Determine the [X, Y] coordinate at the center of the cell enclosing the given text.  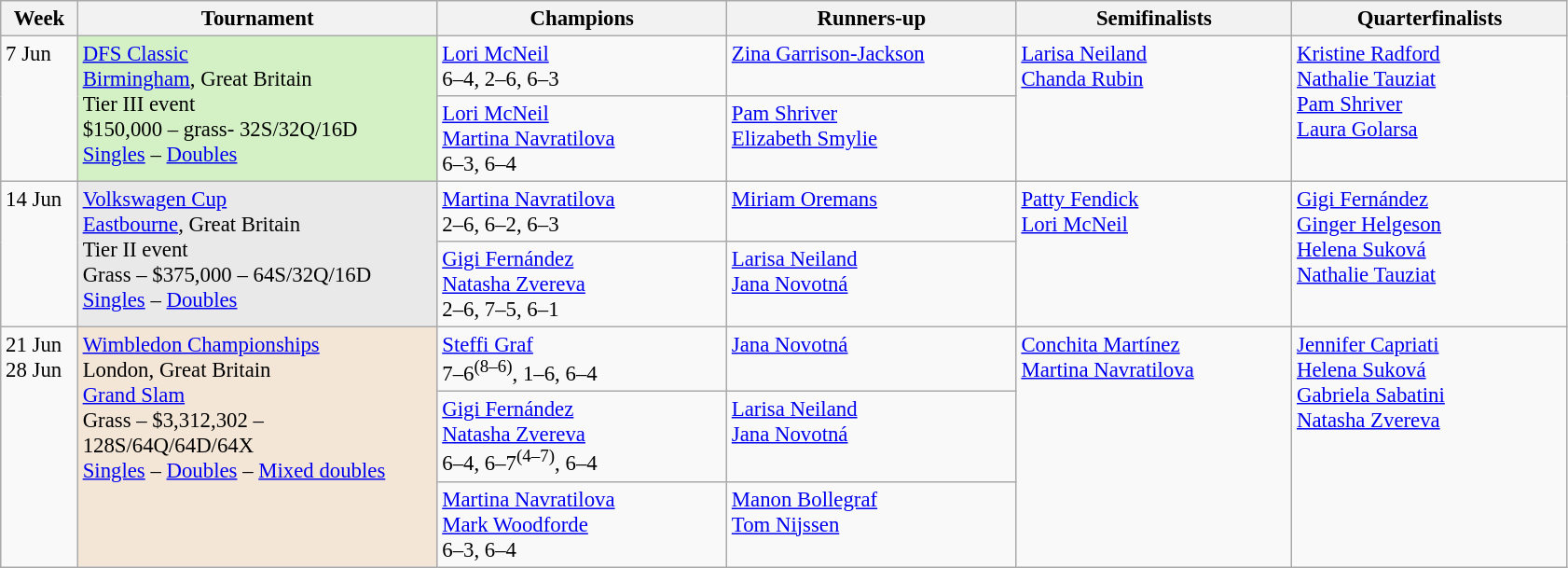
Week [39, 19]
Kristine Radford Nathalie Tauziat Pam Shriver Laura Golarsa [1430, 109]
Gigi Fernández Natasha Zvereva 2–6, 7–5, 6–1 [582, 284]
Manon Bollegraf Tom Nijssen [873, 524]
Pam Shriver Elizabeth Smylie [873, 139]
Miriam Oremans [873, 213]
Lori McNeil6–4, 2–6, 6–3 [582, 67]
Champions [582, 19]
Runners-up [873, 19]
Tournament [257, 19]
Jennifer Capriati Helena Suková Gabriela Sabatini Natasha Zvereva [1430, 448]
7 Jun [39, 109]
Larisa Neiland Chanda Rubin [1154, 109]
Martina Navratilova Mark Woodforde 6–3, 6–4 [582, 524]
Gigi Fernández Ginger Helgeson Helena Suková Nathalie Tauziat [1430, 255]
Quarterfinalists [1430, 19]
Patty Fendick Lori McNeil [1154, 255]
DFS Classic Birmingham, Great Britain Tier III event $150,000 – grass- 32S/32Q/16DSingles – Doubles [257, 109]
Semifinalists [1154, 19]
Gigi Fernández Natasha Zvereva 6–4, 6–7(4–7), 6–4 [582, 436]
Volkswagen Cup Eastbourne, Great Britain Tier II event Grass – $375,000 – 64S/32Q/16DSingles – Doubles [257, 255]
Lori McNeil Martina Navratilova 6–3, 6–4 [582, 139]
Wimbledon Championships London, Great Britain Grand Slam Grass – $3,312,302 – 128S/64Q/64D/64X Singles – Doubles – Mixed doubles [257, 448]
Steffi Graf7–6(8–6), 1–6, 6–4 [582, 360]
21 Jun28 Jun [39, 448]
Conchita Martínez Martina Navratilova [1154, 448]
Zina Garrison-Jackson [873, 67]
14 Jun [39, 255]
Martina Navratilova2–6, 6–2, 6–3 [582, 213]
Jana Novotná [873, 360]
